Search for the cell housing the specified text and yield its [X, Y] center coordinate. 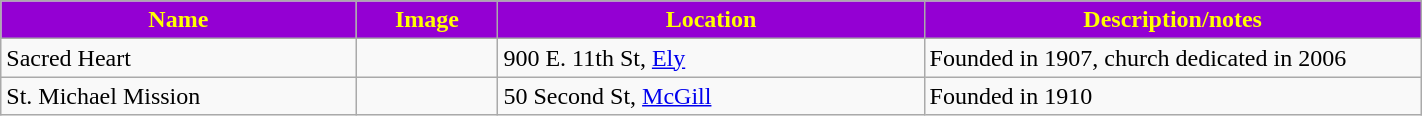
St. Michael Mission [178, 96]
50 Second St, McGill [711, 96]
Image [427, 20]
Founded in 1907, church dedicated in 2006 [1172, 58]
Description/notes [1172, 20]
Sacred Heart [178, 58]
Founded in 1910 [1172, 96]
Location [711, 20]
Name [178, 20]
900 E. 11th St, Ely [711, 58]
